For the text-containing cell, return its midpoint in [X, Y] coordinate format. 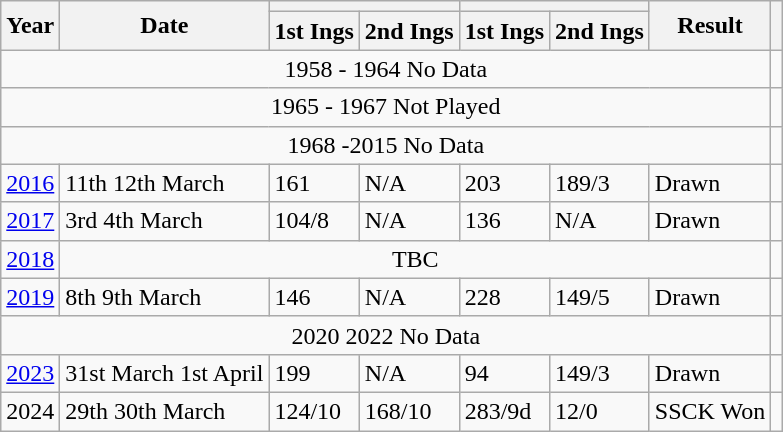
31st March 1st April [164, 373]
149/3 [600, 373]
189/3 [600, 183]
146 [314, 297]
149/5 [600, 297]
1968 -2015 No Data [386, 145]
136 [504, 221]
2016 [30, 183]
12/0 [600, 411]
2024 [30, 411]
29th 30th March [164, 411]
Result [710, 26]
Date [164, 26]
3rd 4th March [164, 221]
TBC [416, 259]
Year [30, 26]
199 [314, 373]
203 [504, 183]
SSCK Won [710, 411]
124/10 [314, 411]
2017 [30, 221]
2023 [30, 373]
8th 9th March [164, 297]
104/8 [314, 221]
11th 12th March [164, 183]
94 [504, 373]
1958 - 1964 No Data [386, 69]
228 [504, 297]
168/10 [409, 411]
2020 2022 No Data [386, 335]
283/9d [504, 411]
2018 [30, 259]
2019 [30, 297]
1965 - 1967 Not Played [386, 107]
161 [314, 183]
